Return [x, y] of the center of cell containing provided text 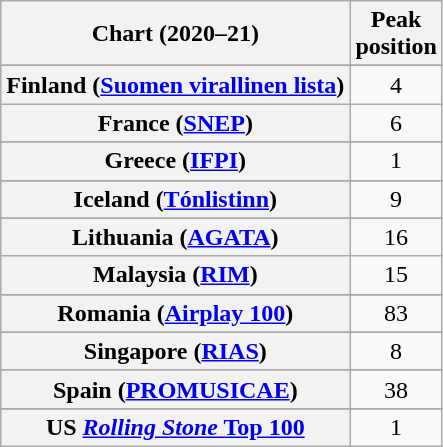
Spain (PROMUSICAE) [176, 389]
Chart (2020–21) [176, 34]
France (SNEP) [176, 123]
6 [396, 123]
US Rolling Stone Top 100 [176, 427]
Malaysia (RIM) [176, 275]
Romania (Airplay 100) [176, 313]
Greece (IFPI) [176, 161]
15 [396, 275]
8 [396, 351]
Finland (Suomen virallinen lista) [176, 85]
Iceland (Tónlistinn) [176, 199]
Singapore (RIAS) [176, 351]
Peakposition [396, 34]
9 [396, 199]
38 [396, 389]
Lithuania (AGATA) [176, 237]
16 [396, 237]
4 [396, 85]
83 [396, 313]
